Return the (X, Y) coordinate for the center point of the cell that contains the specified text.  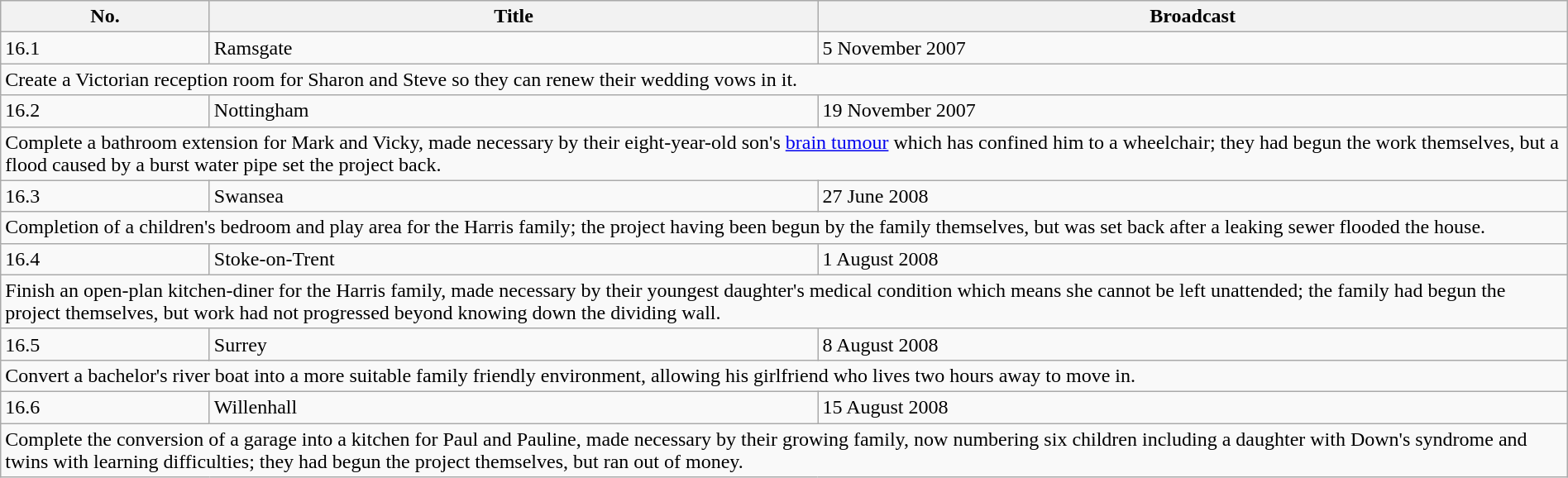
27 June 2008 (1193, 196)
No. (106, 17)
Surrey (514, 344)
8 August 2008 (1193, 344)
Create a Victorian reception room for Sharon and Steve so they can renew their wedding vows in it. (784, 79)
1 August 2008 (1193, 259)
16.6 (106, 407)
15 August 2008 (1193, 407)
Broadcast (1193, 17)
16.1 (106, 48)
Swansea (514, 196)
16.5 (106, 344)
19 November 2007 (1193, 111)
16.4 (106, 259)
Title (514, 17)
16.3 (106, 196)
Willenhall (514, 407)
16.2 (106, 111)
5 November 2007 (1193, 48)
Convert a bachelor's river boat into a more suitable family friendly environment, allowing his girlfriend who lives two hours away to move in. (784, 375)
Stoke-on-Trent (514, 259)
Ramsgate (514, 48)
Nottingham (514, 111)
